Return (X, Y) of the center of cell containing provided text 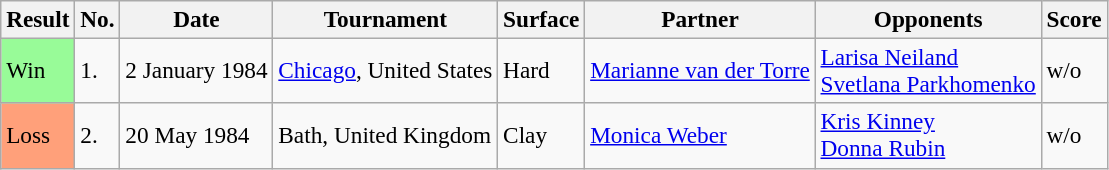
Hard (542, 70)
Result (38, 19)
Date (196, 19)
2. (98, 136)
2 January 1984 (196, 70)
1. (98, 70)
Tournament (386, 19)
Partner (700, 19)
Larisa Neiland Svetlana Parkhomenko (928, 70)
Surface (542, 19)
Clay (542, 136)
Marianne van der Torre (700, 70)
Opponents (928, 19)
Win (38, 70)
No. (98, 19)
Kris Kinney Donna Rubin (928, 136)
Bath, United Kingdom (386, 136)
20 May 1984 (196, 136)
Monica Weber (700, 136)
Chicago, United States (386, 70)
Score (1074, 19)
Loss (38, 136)
